Output the (X, Y) coordinate of the center of the cell containing the given text.  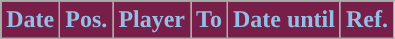
To (210, 20)
Ref. (366, 20)
Date until (284, 20)
Player (152, 20)
Date (30, 20)
Pos. (86, 20)
